Return the (x, y) coordinate for the center point of the cell that contains the specified text.  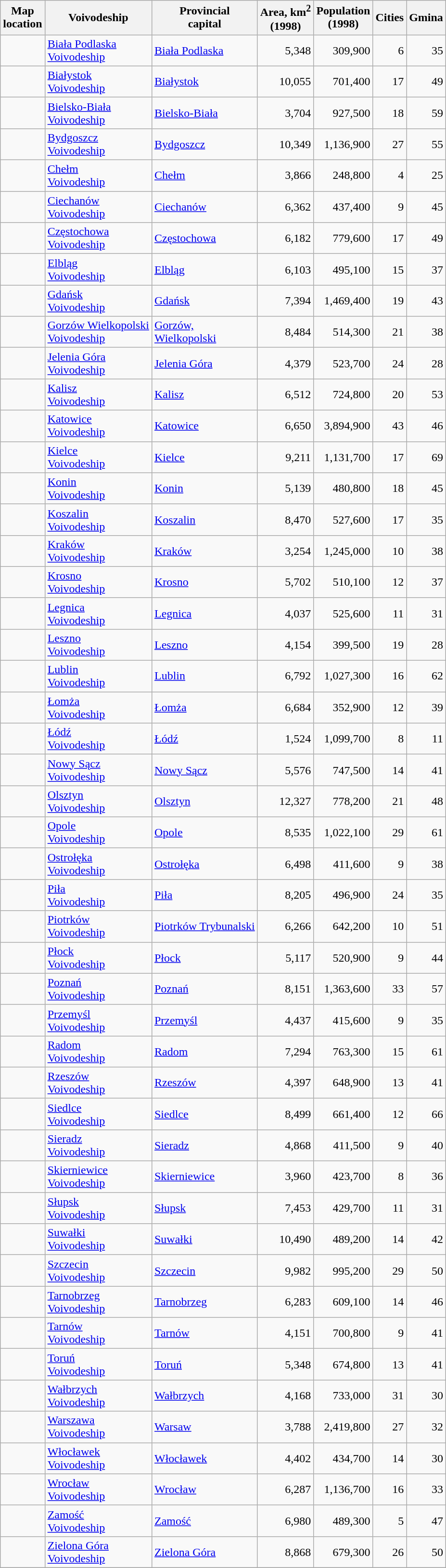
ZamośćVoivodeship (98, 1520)
Ostrołęka (204, 864)
48 (426, 801)
Radom (204, 1051)
525,600 (344, 614)
ChełmVoivodeship (98, 176)
415,600 (344, 1020)
9,211 (286, 457)
248,800 (344, 176)
Łomża (204, 708)
Zamość (204, 1520)
Siedlce (204, 1114)
8,484 (286, 332)
Wałbrzych (204, 1395)
Olsztyn (204, 801)
55 (426, 144)
Legnica (204, 614)
5,117 (286, 958)
Nowy SączVoivodeship (98, 770)
724,800 (344, 394)
10,349 (286, 144)
4,154 (286, 644)
Maplocation (23, 18)
Suwałki (204, 1240)
399,500 (344, 644)
6,103 (286, 269)
763,300 (344, 1051)
KrosnoVoivodeship (98, 582)
1,131,700 (344, 457)
1,099,700 (344, 739)
Zielona GóraVoivodeship (98, 1552)
36 (426, 1177)
Gorzów,Wielkopolski (204, 332)
ŁomżaVoivodeship (98, 708)
411,500 (344, 1145)
1,136,900 (344, 144)
LublinVoivodeship (98, 676)
6 (390, 50)
661,400 (344, 1114)
5,702 (286, 582)
Piotrków Trybunalski (204, 926)
PiłaVoivodeship (98, 895)
Nowy Sącz (204, 770)
8,151 (286, 989)
Wrocław (204, 1490)
CiechanówVoivodeship (98, 207)
BydgoszczVoivodeship (98, 144)
6,498 (286, 864)
25 (426, 176)
KielceVoivodeship (98, 457)
GdańskVoivodeship (98, 301)
747,500 (344, 770)
8,470 (286, 519)
1,136,700 (344, 1490)
3,254 (286, 551)
3,704 (286, 113)
609,100 (344, 1302)
5 (390, 1520)
Population(1998) (344, 18)
40 (426, 1145)
ToruńVoivodeship (98, 1365)
523,700 (344, 364)
4,168 (286, 1395)
8,535 (286, 833)
Szczecin (204, 1270)
527,600 (344, 519)
Chełm (204, 176)
Krosno (204, 582)
6,287 (286, 1490)
Kraków (204, 551)
6,980 (286, 1520)
OstrołękaVoivodeship (98, 864)
WłocławekVoivodeship (98, 1458)
Poznań (204, 989)
Ciechanów (204, 207)
489,200 (344, 1240)
Rzeszów (204, 1083)
8,868 (286, 1552)
4,379 (286, 364)
PłockVoivodeship (98, 958)
PrzemyślVoivodeship (98, 1020)
Skierniewice (204, 1177)
Voivodeship (98, 18)
51 (426, 926)
KoninVoivodeship (98, 489)
SuwałkiVoivodeship (98, 1240)
Area, km2(1998) (286, 18)
Łódź (204, 739)
411,600 (344, 864)
SzczecinVoivodeship (98, 1270)
1,245,000 (344, 551)
ElblągVoivodeship (98, 269)
RadomVoivodeship (98, 1051)
Opole (204, 833)
Warsaw (204, 1427)
520,900 (344, 958)
437,400 (344, 207)
6,512 (286, 394)
69 (426, 457)
Jelenia Góra (204, 364)
Elbląg (204, 269)
679,300 (344, 1552)
7,394 (286, 301)
Piła (204, 895)
8,205 (286, 895)
WałbrzychVoivodeship (98, 1395)
57 (426, 989)
Tarnów (204, 1333)
Cities (390, 18)
12,327 (286, 801)
3,894,900 (344, 426)
Konin (204, 489)
Przemyśl (204, 1020)
Bielsko-Biała (204, 113)
3,788 (286, 1427)
674,800 (344, 1365)
Bielsko-BiałaVoivodeship (98, 113)
642,200 (344, 926)
47 (426, 1520)
309,900 (344, 50)
Płock (204, 958)
4,402 (286, 1458)
5,139 (286, 489)
26 (390, 1552)
1,363,600 (344, 989)
4,037 (286, 614)
Bydgoszcz (204, 144)
WrocławVoivodeship (98, 1490)
KaliszVoivodeship (98, 394)
3,960 (286, 1177)
434,700 (344, 1458)
496,900 (344, 895)
Leszno (204, 644)
10,055 (286, 82)
4,151 (286, 1333)
701,400 (344, 82)
62 (426, 676)
Białystok (204, 82)
SkierniewiceVoivodeship (98, 1177)
39 (426, 708)
6,266 (286, 926)
495,100 (344, 269)
SiedlceVoivodeship (98, 1114)
SieradzVoivodeship (98, 1145)
5,576 (286, 770)
Biała Podlaska (204, 50)
KrakówVoivodeship (98, 551)
Tarnobrzeg (204, 1302)
20 (390, 394)
Toruń (204, 1365)
352,900 (344, 708)
Provincialcapital (204, 18)
3,866 (286, 176)
1,524 (286, 739)
TarnobrzegVoivodeship (98, 1302)
6,283 (286, 1302)
1,027,300 (344, 676)
779,600 (344, 238)
53 (426, 394)
44 (426, 958)
778,200 (344, 801)
Włocławek (204, 1458)
1,022,100 (344, 833)
489,300 (344, 1520)
Gmina (426, 18)
CzęstochowaVoivodeship (98, 238)
423,700 (344, 1177)
4,437 (286, 1020)
Koszalin (204, 519)
Częstochowa (204, 238)
KoszalinVoivodeship (98, 519)
PiotrkówVoivodeship (98, 926)
59 (426, 113)
Biała PodlaskaVoivodeship (98, 50)
480,800 (344, 489)
Kielce (204, 457)
66 (426, 1114)
Słupsk (204, 1208)
6,182 (286, 238)
LesznoVoivodeship (98, 644)
Lublin (204, 676)
Sieradz (204, 1145)
KatowiceVoivodeship (98, 426)
700,800 (344, 1333)
BiałystokVoivodeship (98, 82)
9,982 (286, 1270)
WarszawaVoivodeship (98, 1427)
32 (426, 1427)
6,792 (286, 676)
733,000 (344, 1395)
648,900 (344, 1083)
995,200 (344, 1270)
4 (390, 176)
429,700 (344, 1208)
4,868 (286, 1145)
42 (426, 1240)
510,100 (344, 582)
LegnicaVoivodeship (98, 614)
10,490 (286, 1240)
4,397 (286, 1083)
Zielona Góra (204, 1552)
SłupskVoivodeship (98, 1208)
Kalisz (204, 394)
927,500 (344, 113)
PoznańVoivodeship (98, 989)
RzeszówVoivodeship (98, 1083)
Gdańsk (204, 301)
6,684 (286, 708)
514,300 (344, 332)
6,650 (286, 426)
6,362 (286, 207)
Jelenia GóraVoivodeship (98, 364)
2,419,800 (344, 1427)
1,469,400 (344, 301)
7,294 (286, 1051)
Gorzów WielkopolskiVoivodeship (98, 332)
Katowice (204, 426)
OpoleVoivodeship (98, 833)
TarnówVoivodeship (98, 1333)
ŁódźVoivodeship (98, 739)
7,453 (286, 1208)
OlsztynVoivodeship (98, 801)
8,499 (286, 1114)
